Search for the cell housing the specified text and yield its [x, y] center coordinate. 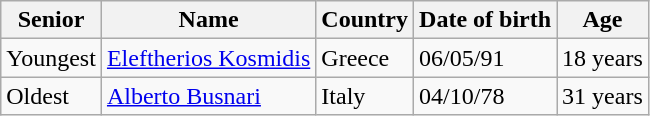
18 years [603, 58]
06/05/91 [486, 58]
Country [365, 20]
Greece [365, 58]
04/10/78 [486, 96]
Date of birth [486, 20]
Age [603, 20]
Alberto Busnari [208, 96]
Senior [52, 20]
Name [208, 20]
Italy [365, 96]
Oldest [52, 96]
31 years [603, 96]
Eleftherios Kosmidis [208, 58]
Youngest [52, 58]
